Scan for the cell matching the given text and deliver its (x, y) coordinate at center. 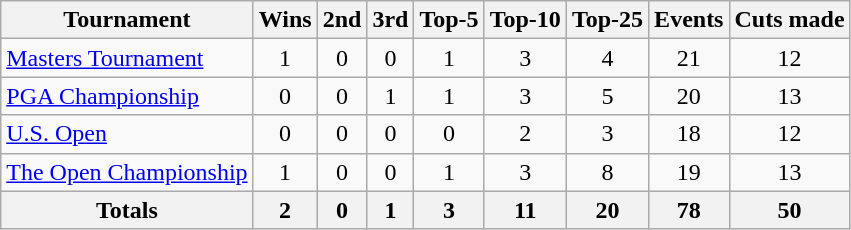
Masters Tournament (127, 58)
3rd (390, 20)
5 (607, 96)
21 (689, 58)
18 (689, 134)
Top-10 (525, 20)
2nd (342, 20)
Totals (127, 210)
Top-25 (607, 20)
78 (689, 210)
8 (607, 172)
Cuts made (790, 20)
Events (689, 20)
PGA Championship (127, 96)
The Open Championship (127, 172)
11 (525, 210)
19 (689, 172)
50 (790, 210)
4 (607, 58)
Wins (285, 20)
U.S. Open (127, 134)
Top-5 (449, 20)
Tournament (127, 20)
